Scan for the cell matching the given text and deliver its (x, y) coordinate at center. 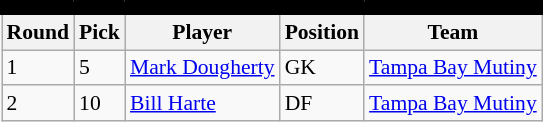
Mark Dougherty (202, 68)
2 (38, 104)
Pick (100, 32)
5 (100, 68)
10 (100, 104)
Bill Harte (202, 104)
Position (322, 32)
Player (202, 32)
GK (322, 68)
1 (38, 68)
Round (38, 32)
Team (453, 32)
DF (322, 104)
